Extract the (x, y) coordinate from the center of the cell holding the provided text.  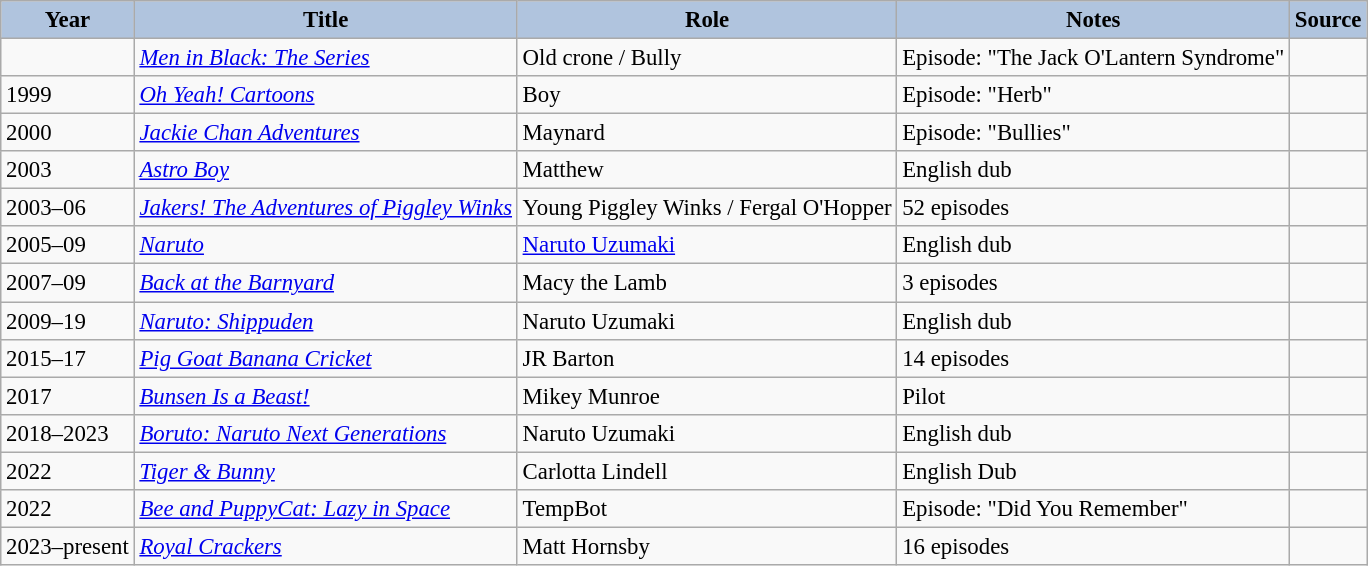
Men in Black: The Series (326, 58)
Jakers! The Adventures of Piggley Winks (326, 208)
2023–present (68, 546)
Royal Crackers (326, 546)
Bee and PuppyCat: Lazy in Space (326, 509)
Naruto (326, 245)
JR Barton (707, 358)
Source (1328, 20)
Astro Boy (326, 170)
Pig Goat Banana Cricket (326, 358)
2000 (68, 133)
Episode: "The Jack O'Lantern Syndrome" (1094, 58)
2003 (68, 170)
3 episodes (1094, 283)
Title (326, 20)
2017 (68, 396)
Year (68, 20)
Jackie Chan Adventures (326, 133)
Role (707, 20)
2018–2023 (68, 433)
Carlotta Lindell (707, 471)
Mikey Munroe (707, 396)
Back at the Barnyard (326, 283)
Naruto: Shippuden (326, 321)
Maynard (707, 133)
Old crone / Bully (707, 58)
TempBot (707, 509)
1999 (68, 95)
Boruto: Naruto Next Generations (326, 433)
Episode: "Did You Remember" (1094, 509)
English Dub (1094, 471)
Bunsen Is a Beast! (326, 396)
Pilot (1094, 396)
Tiger & Bunny (326, 471)
2015–17 (68, 358)
14 episodes (1094, 358)
16 episodes (1094, 546)
Young Piggley Winks / Fergal O'Hopper (707, 208)
2003–06 (68, 208)
Matt Hornsby (707, 546)
Oh Yeah! Cartoons (326, 95)
Matthew (707, 170)
Boy (707, 95)
2005–09 (68, 245)
Episode: "Bullies" (1094, 133)
Macy the Lamb (707, 283)
52 episodes (1094, 208)
2007–09 (68, 283)
Episode: "Herb" (1094, 95)
2009–19 (68, 321)
Notes (1094, 20)
